Locate the cell with the specified text and output its [X, Y] center coordinate. 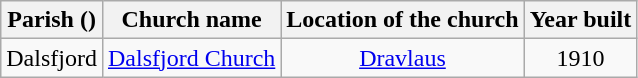
Parish () [52, 20]
Dalsfjord [52, 58]
Location of the church [402, 20]
Dalsfjord Church [191, 58]
Church name [191, 20]
Year built [580, 20]
1910 [580, 58]
Dravlaus [402, 58]
